Return (X, Y) of the center of cell containing provided text 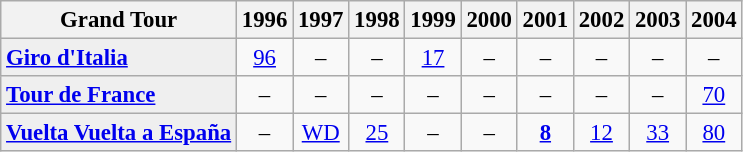
1998 (377, 20)
96 (264, 58)
2002 (601, 20)
8 (545, 133)
25 (377, 133)
2001 (545, 20)
Giro d'Italia (119, 58)
1999 (433, 20)
2000 (489, 20)
70 (714, 95)
17 (433, 58)
WD (321, 133)
2003 (658, 20)
Tour de France (119, 95)
33 (658, 133)
1997 (321, 20)
12 (601, 133)
2004 (714, 20)
80 (714, 133)
Vuelta Vuelta a España (119, 133)
1996 (264, 20)
Grand Tour (119, 20)
